Return the [x, y] coordinate for the center point of the cell that contains the specified text.  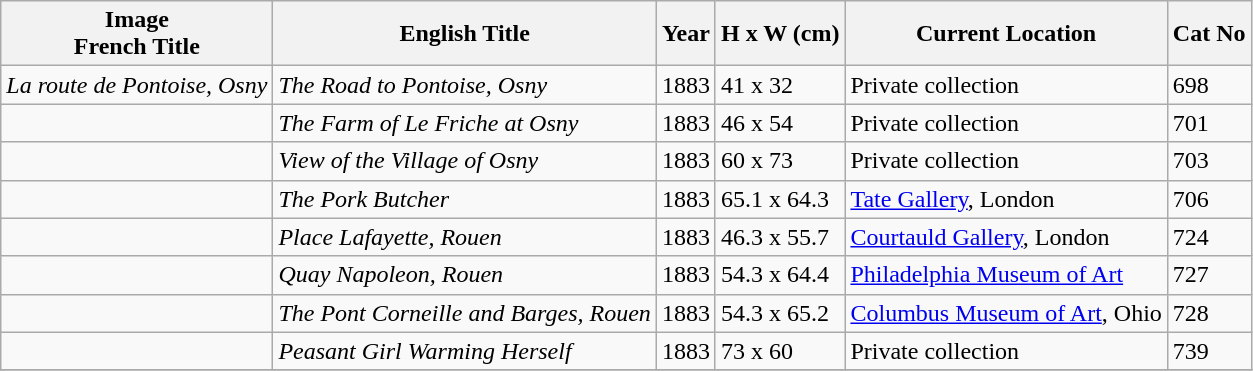
703 [1209, 161]
698 [1209, 85]
Philadelphia Museum of Art [1006, 275]
Year [686, 34]
The Pont Corneille and Barges, Rouen [464, 313]
Courtauld Gallery, London [1006, 237]
The Road to Pontoise, Osny [464, 85]
The Pork Butcher [464, 199]
ImageFrench Title [137, 34]
Columbus Museum of Art, Ohio [1006, 313]
60 x 73 [780, 161]
46.3 x 55.7 [780, 237]
H x W (cm) [780, 34]
65.1 x 64.3 [780, 199]
Quay Napoleon, Rouen [464, 275]
724 [1209, 237]
Current Location [1006, 34]
The Farm of Le Friche at Osny [464, 123]
View of the Village of Osny [464, 161]
La route de Pontoise, Osny [137, 85]
46 x 54 [780, 123]
Cat No [1209, 34]
41 x 32 [780, 85]
Tate Gallery, London [1006, 199]
Place Lafayette, Rouen [464, 237]
English Title [464, 34]
54.3 x 65.2 [780, 313]
739 [1209, 351]
706 [1209, 199]
54.3 x 64.4 [780, 275]
727 [1209, 275]
73 x 60 [780, 351]
Peasant Girl Warming Herself [464, 351]
701 [1209, 123]
728 [1209, 313]
